Capture the cell that displays the provided text and extract its [X, Y] central coordinate. 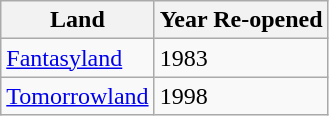
Land [78, 20]
1998 [241, 96]
Year Re-opened [241, 20]
Fantasyland [78, 58]
1983 [241, 58]
Tomorrowland [78, 96]
